Output the [x, y] coordinate of the center of the cell containing the given text.  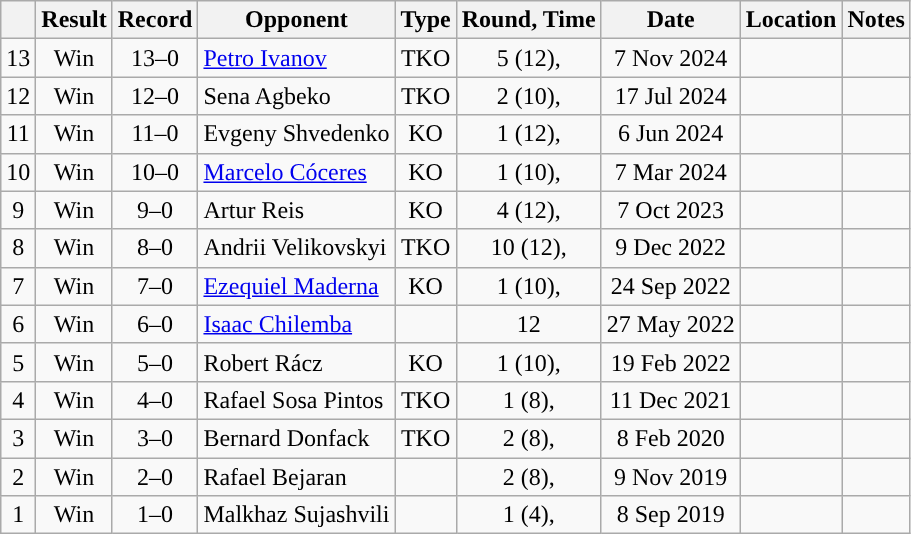
1 [18, 515]
12–0 [155, 96]
1–0 [155, 515]
Record [155, 20]
Rafael Sosa Pintos [296, 400]
7 Nov 2024 [670, 58]
5 [18, 362]
Location [791, 20]
1 (8), [528, 400]
Date [670, 20]
2 (10), [528, 96]
6–0 [155, 324]
1 (4), [528, 515]
19 Feb 2022 [670, 362]
Opponent [296, 20]
3 [18, 438]
Round, Time [528, 20]
8–0 [155, 248]
27 May 2022 [670, 324]
Isaac Chilemba [296, 324]
9 [18, 210]
7 Mar 2024 [670, 172]
Marcelo Cóceres [296, 172]
7 [18, 286]
Bernard Donfack [296, 438]
7 Oct 2023 [670, 210]
Result [74, 20]
11 Dec 2021 [670, 400]
7–0 [155, 286]
2–0 [155, 477]
6 Jun 2024 [670, 134]
Artur Reis [296, 210]
24 Sep 2022 [670, 286]
13–0 [155, 58]
10 (12), [528, 248]
Sena Agbeko [296, 96]
Evgeny Shvedenko [296, 134]
8 [18, 248]
Andrii Velikovskyi [296, 248]
4 [18, 400]
Petro Ivanov [296, 58]
10 [18, 172]
10–0 [155, 172]
4 (12), [528, 210]
Ezequiel Maderna [296, 286]
13 [18, 58]
9–0 [155, 210]
1 (12), [528, 134]
Notes [876, 20]
6 [18, 324]
2 [18, 477]
5 (12), [528, 58]
Robert Rácz [296, 362]
Malkhaz Sujashvili [296, 515]
8 Feb 2020 [670, 438]
9 Dec 2022 [670, 248]
11 [18, 134]
3–0 [155, 438]
Type [426, 20]
4–0 [155, 400]
17 Jul 2024 [670, 96]
5–0 [155, 362]
11–0 [155, 134]
Rafael Bejaran [296, 477]
8 Sep 2019 [670, 515]
9 Nov 2019 [670, 477]
